Extract the [X, Y] coordinate from the center of the cell holding the provided text.  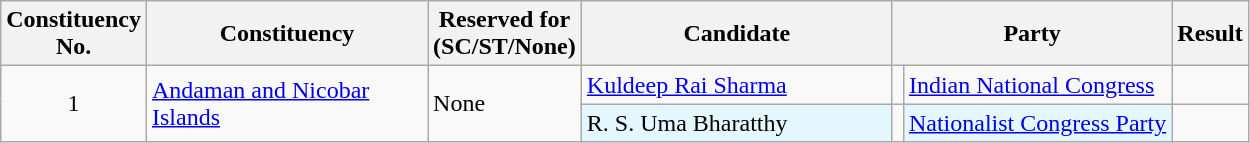
1 [74, 104]
Constituency [286, 34]
Constituency No. [74, 34]
Candidate [736, 34]
Indian National Congress [1037, 85]
None [505, 104]
Result [1210, 34]
Reserved for(SC/ST/None) [505, 34]
Party [1032, 34]
Andaman and Nicobar Islands [286, 104]
R. S. Uma Bharatthy [736, 123]
Nationalist Congress Party [1037, 123]
Kuldeep Rai Sharma [736, 85]
